From the cell containing the given text, extract its center point as (X, Y) coordinate. 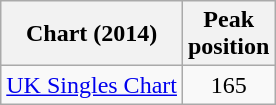
Peakposition (228, 34)
Chart (2014) (92, 34)
165 (228, 85)
UK Singles Chart (92, 85)
